Capture the cell that displays the provided text and extract its [x, y] central coordinate. 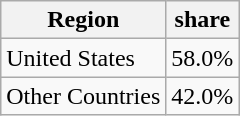
Region [84, 20]
58.0% [202, 58]
United States [84, 58]
share [202, 20]
42.0% [202, 96]
Other Countries [84, 96]
